Capture the cell that displays the provided text and extract its [X, Y] central coordinate. 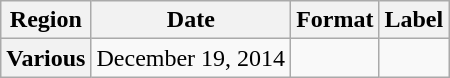
December 19, 2014 [191, 58]
Various [46, 58]
Label [414, 20]
Date [191, 20]
Format [335, 20]
Region [46, 20]
